Identify which cell holds the provided text, then report its (X, Y) central coordinate. 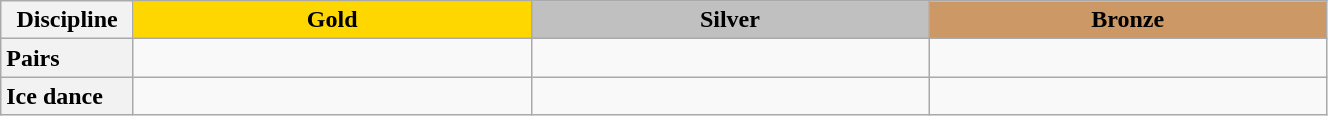
Discipline (68, 20)
Pairs (68, 58)
Gold (332, 20)
Bronze (1128, 20)
Silver (730, 20)
Ice dance (68, 96)
